Determine the (x, y) coordinate at the center of the cell enclosing the given text.  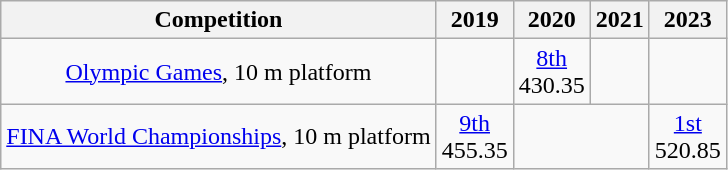
Olympic Games, 10 m platform (218, 72)
2023 (688, 20)
9th455.35 (474, 136)
2020 (552, 20)
8th430.35 (552, 72)
2019 (474, 20)
1st520.85 (688, 136)
Competition (218, 20)
FINA World Championships, 10 m platform (218, 136)
2021 (620, 20)
